Output the (X, Y) coordinate of the center of the cell containing the given text.  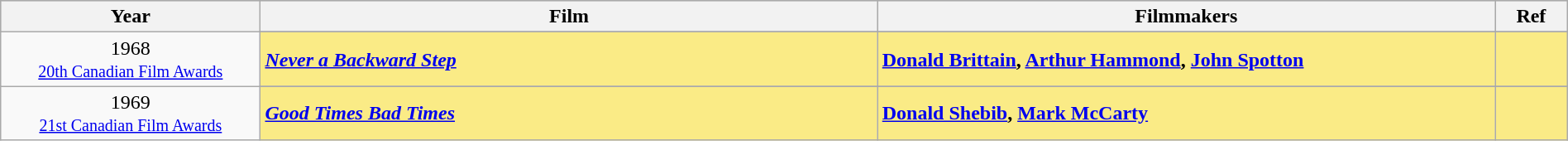
Year (131, 17)
Ref (1532, 17)
Filmmakers (1186, 17)
Film (569, 17)
Donald Shebib, Mark McCarty (1186, 113)
Good Times Bad Times (569, 113)
Donald Brittain, Arthur Hammond, John Spotton (1186, 60)
196820th Canadian Film Awards (131, 60)
196921st Canadian Film Awards (131, 113)
Never a Backward Step (569, 60)
